Detect which cell encompasses the target text, then output its [X, Y] center coordinate. 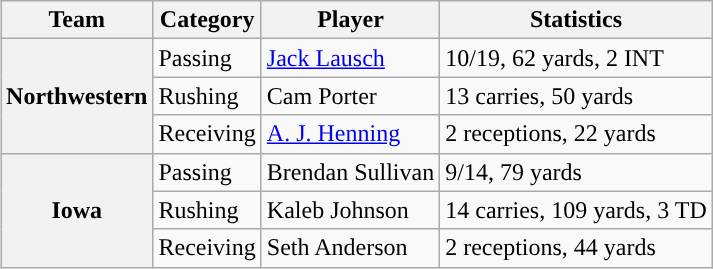
2 receptions, 22 yards [576, 134]
Jack Lausch [350, 58]
Player [350, 20]
Statistics [576, 20]
2 receptions, 44 yards [576, 248]
Brendan Sullivan [350, 172]
Seth Anderson [350, 248]
13 carries, 50 yards [576, 96]
Team [77, 20]
Kaleb Johnson [350, 210]
10/19, 62 yards, 2 INT [576, 58]
Northwestern [77, 96]
Cam Porter [350, 96]
Iowa [77, 210]
9/14, 79 yards [576, 172]
Category [207, 20]
A. J. Henning [350, 134]
14 carries, 109 yards, 3 TD [576, 210]
